Search for the cell housing the specified text and yield its (x, y) center coordinate. 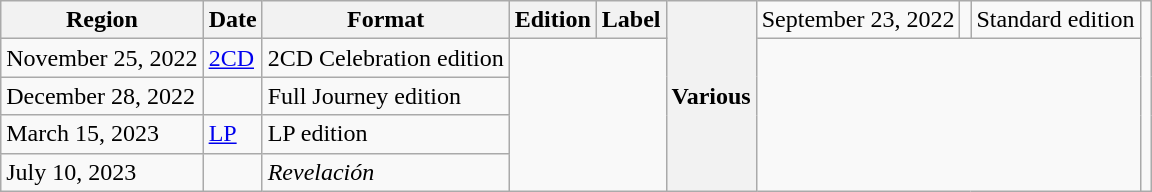
Edition (552, 20)
December 28, 2022 (102, 96)
Format (386, 20)
July 10, 2023 (102, 172)
September 23, 2022 (858, 20)
2CD Celebration edition (386, 58)
LP (232, 134)
Region (102, 20)
Standard edition (1056, 20)
2CD (232, 58)
March 15, 2023 (102, 134)
Full Journey edition (386, 96)
LP edition (386, 134)
Revelación (386, 172)
Various (711, 96)
Label (631, 20)
Date (232, 20)
November 25, 2022 (102, 58)
